For the text-containing cell, return its midpoint in (X, Y) coordinate format. 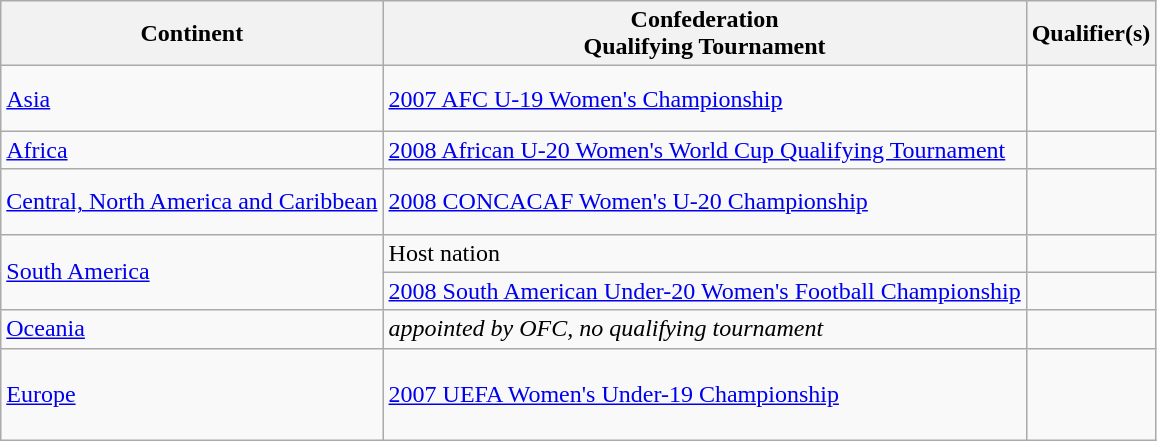
Central, North America and Caribbean (192, 202)
2007 UEFA Women's Under-19 Championship (704, 394)
Continent (192, 34)
2008 African U-20 Women's World Cup Qualifying Tournament (704, 150)
2008 South American Under-20 Women's Football Championship (704, 291)
Europe (192, 394)
2008 CONCACAF Women's U-20 Championship (704, 202)
Asia (192, 98)
Oceania (192, 329)
South America (192, 272)
Africa (192, 150)
Host nation (704, 253)
Qualifier(s) (1091, 34)
Confederation Qualifying Tournament (704, 34)
2007 AFC U-19 Women's Championship (704, 98)
appointed by OFC, no qualifying tournament (704, 329)
